Find where the given text appears and provide that cell's center as [x, y] coordinate. 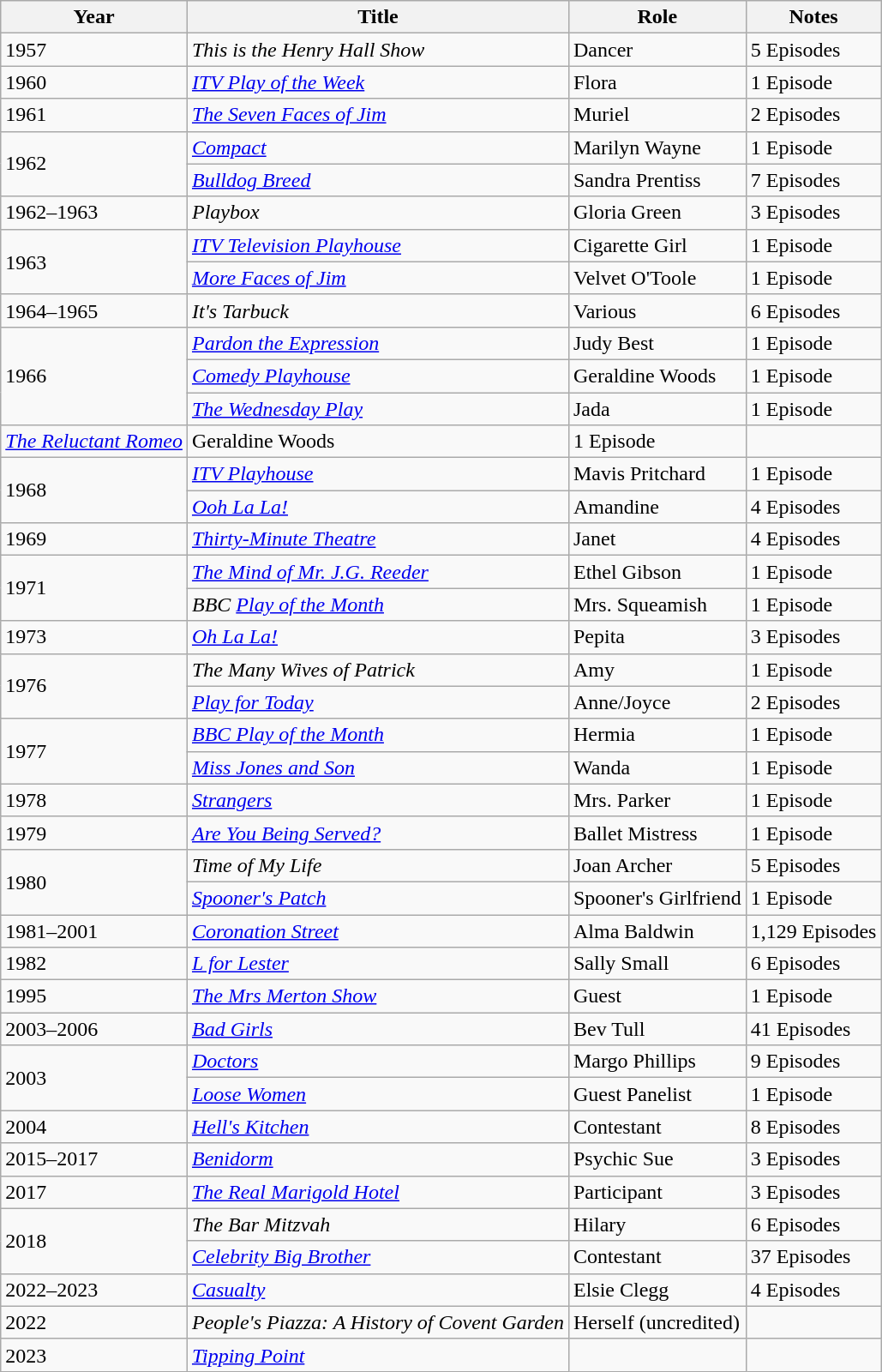
1979 [94, 833]
Strangers [377, 800]
Doctors [377, 1062]
Year [94, 17]
1960 [94, 82]
More Faces of Jim [377, 278]
Pepita [657, 637]
Celebrity Big Brother [377, 1257]
1961 [94, 115]
Sally Small [657, 964]
37 Episodes [813, 1257]
Participant [657, 1192]
ITV Playhouse [377, 474]
The Reluctant Romeo [94, 442]
Loose Women [377, 1094]
Role [657, 17]
Joan Archer [657, 865]
Playbox [377, 213]
People's Piazza: A History of Covent Garden [377, 1322]
8 Episodes [813, 1127]
1964–1965 [94, 310]
1968 [94, 490]
Hilary [657, 1225]
Bulldog Breed [377, 180]
Various [657, 310]
The Mind of Mr. J.G. Reeder [377, 572]
Psychic Sue [657, 1159]
Herself (uncredited) [657, 1322]
Ooh La La! [377, 507]
1982 [94, 964]
Comedy Playhouse [377, 376]
The Many Wives of Patrick [377, 670]
Anne/Joyce [657, 702]
2003–2006 [94, 1029]
Casualty [377, 1290]
Hell's Kitchen [377, 1127]
Janet [657, 539]
Spooner's Girlfriend [657, 898]
Ethel Gibson [657, 572]
1966 [94, 376]
The Bar Mitzvah [377, 1225]
It's Tarbuck [377, 310]
1981–2001 [94, 930]
1,129 Episodes [813, 930]
Gloria Green [657, 213]
Miss Jones and Son [377, 767]
Wanda [657, 767]
Notes [813, 17]
L for Lester [377, 964]
1978 [94, 800]
Cigarette Girl [657, 245]
Jada [657, 409]
Spooner's Patch [377, 898]
Thirty-Minute Theatre [377, 539]
7 Episodes [813, 180]
Sandra Prentiss [657, 180]
Benidorm [377, 1159]
Guest Panelist [657, 1094]
2004 [94, 1127]
Marilyn Wayne [657, 147]
Pardon the Expression [377, 343]
Ballet Mistress [657, 833]
2003 [94, 1078]
The Mrs Merton Show [377, 996]
Amy [657, 670]
Title [377, 17]
1973 [94, 637]
Judy Best [657, 343]
2022–2023 [94, 1290]
Dancer [657, 50]
ITV Television Playhouse [377, 245]
Play for Today [377, 702]
The Real Marigold Hotel [377, 1192]
1957 [94, 50]
1980 [94, 882]
Compact [377, 147]
Bad Girls [377, 1029]
Margo Phillips [657, 1062]
Muriel [657, 115]
Bev Tull [657, 1029]
Time of My Life [377, 865]
Coronation Street [377, 930]
1971 [94, 588]
Tipping Point [377, 1355]
1976 [94, 686]
1969 [94, 539]
1963 [94, 262]
Hermia [657, 735]
Mrs. Squeamish [657, 605]
2018 [94, 1241]
The Seven Faces of Jim [377, 115]
Mavis Pritchard [657, 474]
2023 [94, 1355]
ITV Play of the Week [377, 82]
Mrs. Parker [657, 800]
Guest [657, 996]
2015–2017 [94, 1159]
Are You Being Served? [377, 833]
Amandine [657, 507]
Velvet O'Toole [657, 278]
2022 [94, 1322]
1962–1963 [94, 213]
41 Episodes [813, 1029]
Flora [657, 82]
The Wednesday Play [377, 409]
Alma Baldwin [657, 930]
2017 [94, 1192]
1962 [94, 164]
1977 [94, 751]
This is the Henry Hall Show [377, 50]
Oh La La! [377, 637]
1995 [94, 996]
Elsie Clegg [657, 1290]
9 Episodes [813, 1062]
